Provide the [x, y] coordinate of the cell's center where the given text is located.  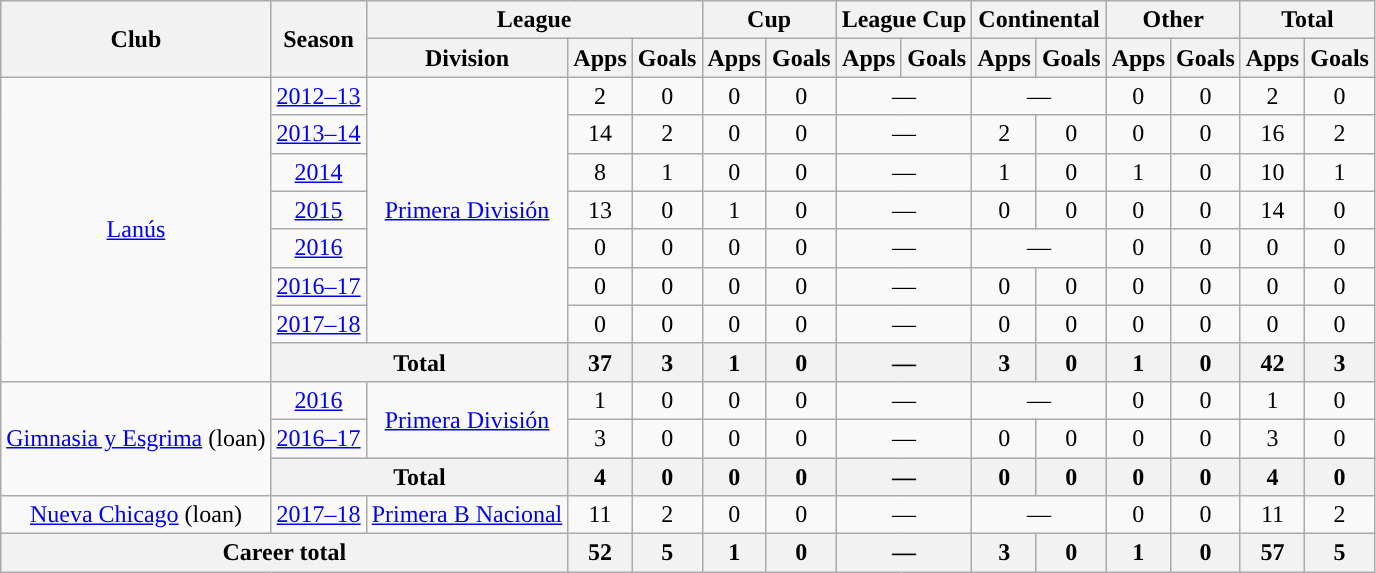
League [534, 20]
2015 [318, 210]
Primera B Nacional [467, 515]
52 [600, 553]
Lanús [136, 229]
Club [136, 39]
Nueva Chicago (loan) [136, 515]
57 [1272, 553]
8 [600, 172]
37 [600, 362]
Career total [284, 553]
Season [318, 39]
Division [467, 58]
Gimnasia y Esgrima (loan) [136, 438]
2014 [318, 172]
Cup [769, 20]
42 [1272, 362]
13 [600, 210]
2012–13 [318, 96]
Continental [1039, 20]
16 [1272, 134]
10 [1272, 172]
Other [1173, 20]
2013–14 [318, 134]
League Cup [904, 20]
